Identify which cell holds the provided text, then report its [X, Y] central coordinate. 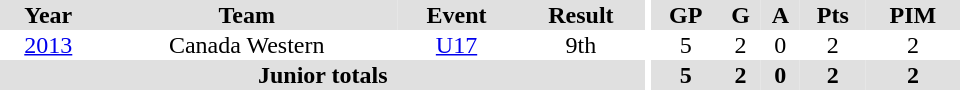
Result [580, 15]
Canada Western [247, 45]
2013 [48, 45]
GP [686, 15]
U17 [456, 45]
Year [48, 15]
9th [580, 45]
G [740, 15]
Junior totals [323, 75]
Pts [833, 15]
Event [456, 15]
A [780, 15]
PIM [913, 15]
Team [247, 15]
